Identify which cell holds the provided text, then report its (X, Y) central coordinate. 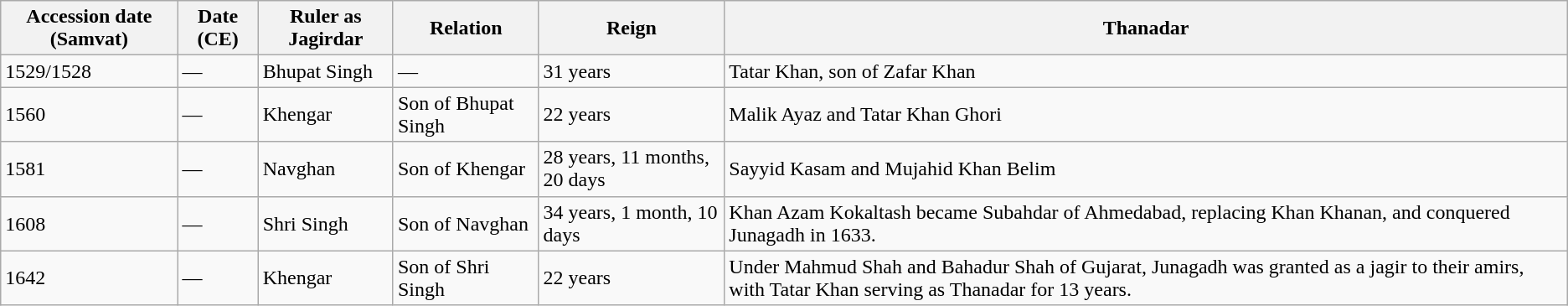
Son of Navghan (466, 223)
Malik Ayaz and Tatar Khan Ghori (1146, 114)
Khan Azam Kokaltash became Subahdar of Ahmedabad, replacing Khan Khanan, and conquered Junagadh in 1633. (1146, 223)
Son of Khengar (466, 169)
1581 (89, 169)
Sayyid Kasam and Mujahid Khan Belim (1146, 169)
31 years (632, 71)
Relation (466, 29)
Son of Bhupat Singh (466, 114)
28 years, 11 months, 20 days (632, 169)
Navghan (325, 169)
Under Mahmud Shah and Bahadur Shah of Gujarat, Junagadh was granted as a jagir to their amirs, with Tatar Khan serving as Thanadar for 13 years. (1146, 278)
Ruler as Jagirdar (325, 29)
Shri Singh (325, 223)
Thanadar (1146, 29)
1560 (89, 114)
34 years, 1 month, 10 days (632, 223)
Son of Shri Singh (466, 278)
Date (CE) (218, 29)
1608 (89, 223)
Tatar Khan, son of Zafar Khan (1146, 71)
Bhupat Singh (325, 71)
1529/1528 (89, 71)
Accession date (Samvat) (89, 29)
1642 (89, 278)
Reign (632, 29)
